Detect which cell encompasses the target text, then output its [x, y] center coordinate. 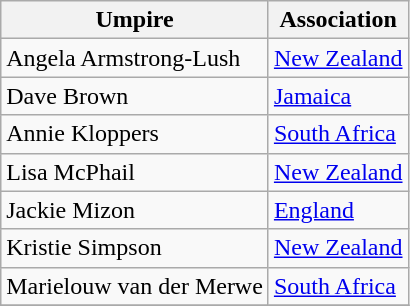
Umpire [135, 20]
Association [338, 20]
Dave Brown [135, 96]
Angela Armstrong-Lush [135, 58]
Jackie Mizon [135, 210]
Kristie Simpson [135, 248]
Annie Kloppers [135, 134]
Marielouw van der Merwe [135, 286]
England [338, 210]
Lisa McPhail [135, 172]
Jamaica [338, 96]
